For the text-containing cell, return its midpoint in [x, y] coordinate format. 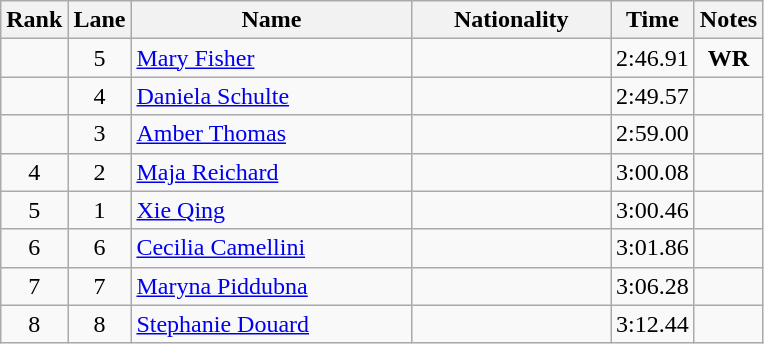
2:46.91 [653, 58]
Name [272, 20]
Xie Qing [272, 210]
Stephanie Douard [272, 324]
2:49.57 [653, 96]
3:00.08 [653, 172]
Notes [728, 20]
Time [653, 20]
Maryna Piddubna [272, 286]
3:12.44 [653, 324]
Lane [100, 20]
3:00.46 [653, 210]
Rank [34, 20]
Daniela Schulte [272, 96]
Maja Reichard [272, 172]
Mary Fisher [272, 58]
2 [100, 172]
Amber Thomas [272, 134]
3:06.28 [653, 286]
3:01.86 [653, 248]
Nationality [512, 20]
1 [100, 210]
3 [100, 134]
WR [728, 58]
2:59.00 [653, 134]
Cecilia Camellini [272, 248]
